Scan for the cell matching the given text and deliver its (X, Y) coordinate at center. 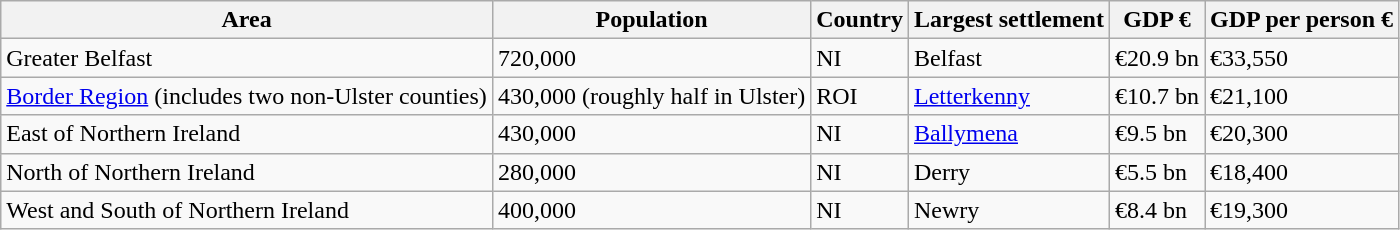
Newry (1008, 210)
Area (247, 20)
Ballymena (1008, 134)
GDP per person € (1302, 20)
Population (651, 20)
Derry (1008, 172)
Letterkenny (1008, 96)
Border Region (includes two non-Ulster counties) (247, 96)
North of Northern Ireland (247, 172)
€9.5 bn (1156, 134)
Country (860, 20)
East of Northern Ireland (247, 134)
GDP € (1156, 20)
Greater Belfast (247, 58)
430,000 (roughly half in Ulster) (651, 96)
720,000 (651, 58)
€18,400 (1302, 172)
€5.5 bn (1156, 172)
€8.4 bn (1156, 210)
ROI (860, 96)
Belfast (1008, 58)
€10.7 bn (1156, 96)
400,000 (651, 210)
280,000 (651, 172)
€33,550 (1302, 58)
West and South of Northern Ireland (247, 210)
€20,300 (1302, 134)
€21,100 (1302, 96)
€19,300 (1302, 210)
430,000 (651, 134)
Largest settlement (1008, 20)
€20.9 bn (1156, 58)
